Locate the cell with the specified text and output its (X, Y) center coordinate. 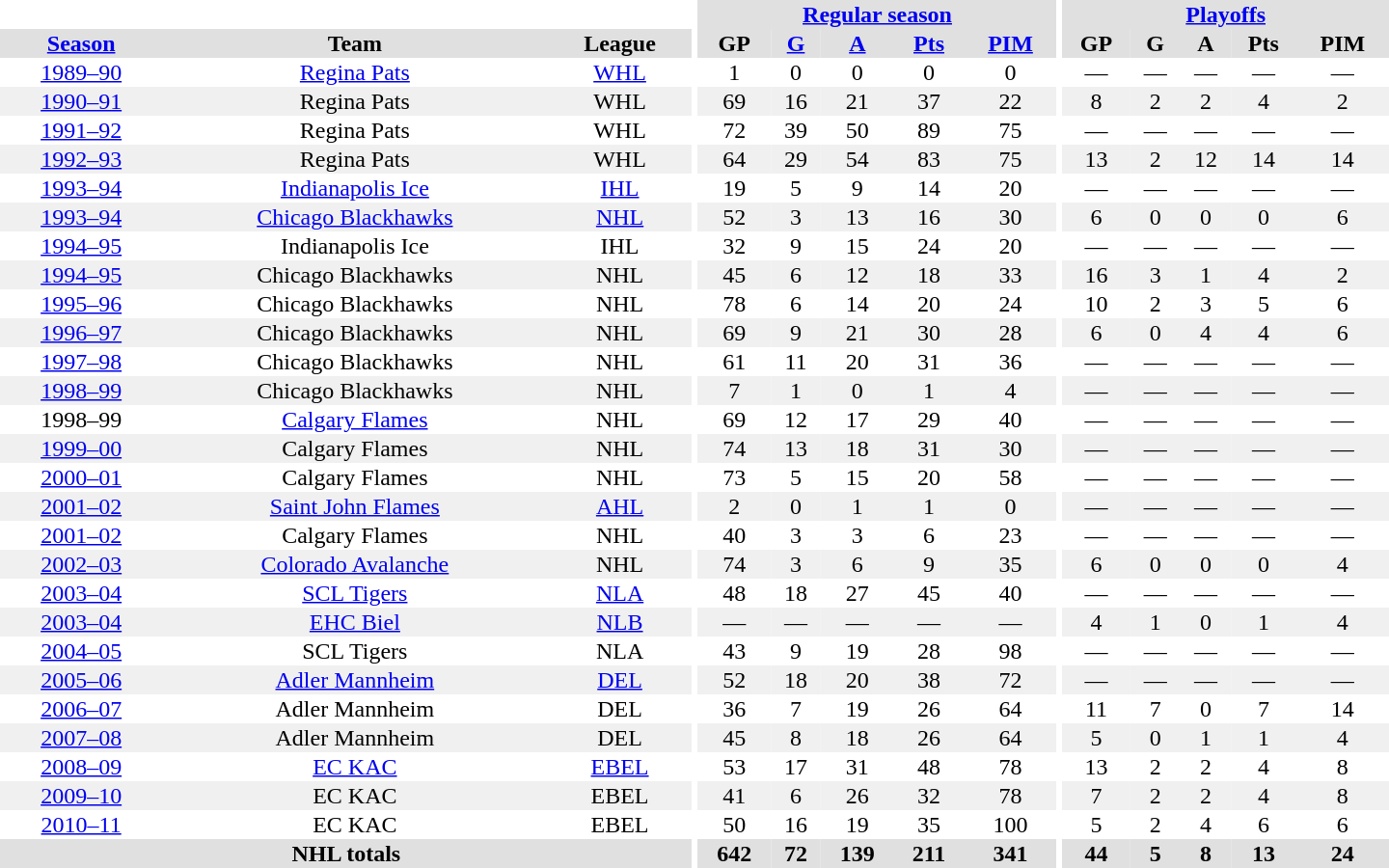
37 (930, 101)
642 (733, 854)
2002–03 (81, 564)
2010–11 (81, 825)
54 (857, 159)
58 (1010, 477)
2009–10 (81, 796)
83 (930, 159)
2005–06 (81, 680)
Season (81, 43)
41 (733, 796)
Playoffs (1225, 14)
NHL totals (346, 854)
Team (355, 43)
League (619, 43)
2008–09 (81, 767)
2004–05 (81, 651)
38 (930, 680)
44 (1096, 854)
61 (733, 362)
43 (733, 651)
2006–07 (81, 709)
27 (857, 593)
1991–92 (81, 130)
39 (796, 130)
1999–00 (81, 448)
2000–01 (81, 477)
73 (733, 477)
Colorado Avalanche (355, 564)
EHC Biel (355, 622)
1997–98 (81, 362)
22 (1010, 101)
23 (1010, 535)
100 (1010, 825)
1995–96 (81, 304)
2007–08 (81, 738)
Saint John Flames (355, 506)
33 (1010, 275)
89 (930, 130)
211 (930, 854)
AHL (619, 506)
98 (1010, 651)
1989–90 (81, 72)
1992–93 (81, 159)
53 (733, 767)
10 (1096, 304)
1996–97 (81, 333)
139 (857, 854)
Regular season (877, 14)
NLB (619, 622)
1990–91 (81, 101)
341 (1010, 854)
